Locate the cell with the specified text and output its [X, Y] center coordinate. 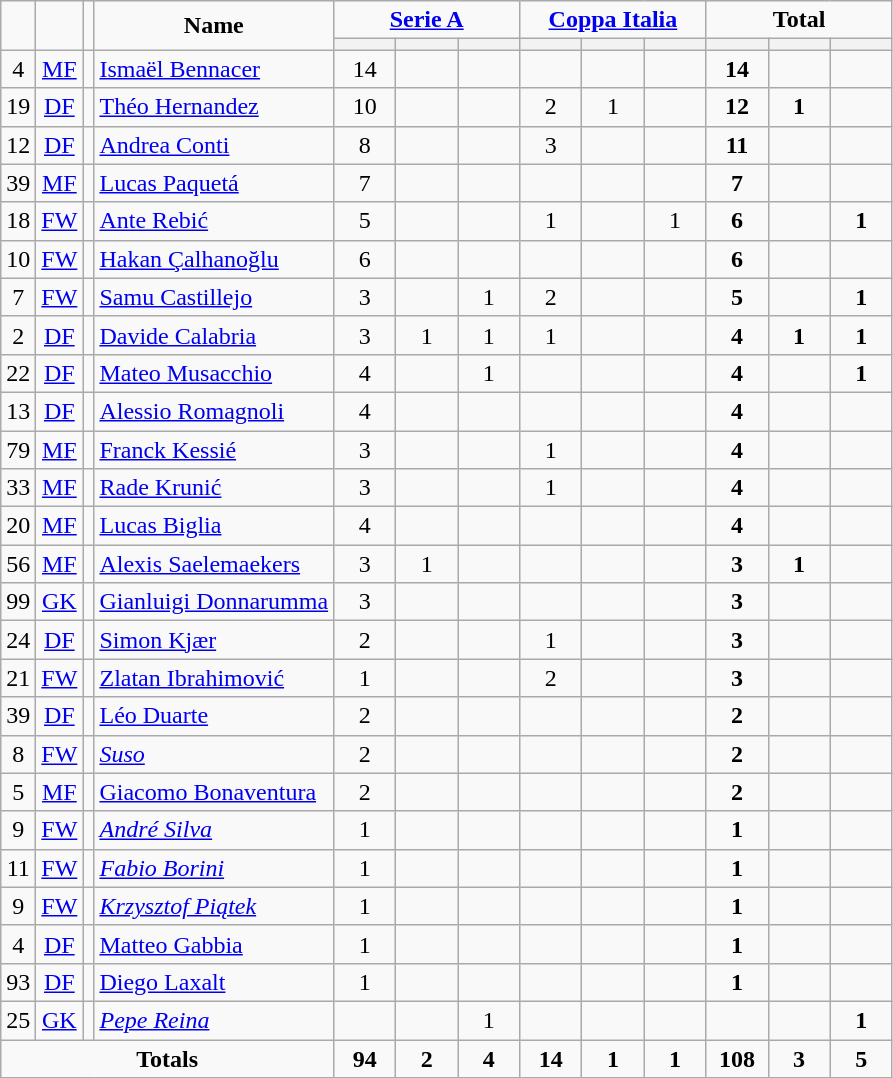
Hakan Çalhanoğlu [214, 259]
22 [18, 373]
Lucas Paquetá [214, 183]
Gianluigi Donnarumma [214, 602]
18 [18, 221]
Fabio Borini [214, 868]
56 [18, 564]
Totals [168, 1059]
19 [18, 107]
Rade Krunić [214, 488]
Pepe Reina [214, 1020]
André Silva [214, 830]
Lucas Biglia [214, 526]
Suso [214, 754]
21 [18, 678]
93 [18, 982]
Simon Kjær [214, 640]
Krzysztof Piątek [214, 906]
Giacomo Bonaventura [214, 792]
20 [18, 526]
Zlatan Ibrahimović [214, 678]
Andrea Conti [214, 145]
108 [737, 1059]
Serie A [427, 20]
94 [365, 1059]
Alexis Saelemaekers [214, 564]
13 [18, 411]
79 [18, 449]
99 [18, 602]
Alessio Romagnoli [214, 411]
24 [18, 640]
Ante Rebić [214, 221]
Samu Castillejo [214, 297]
33 [18, 488]
Mateo Musacchio [214, 373]
25 [18, 1020]
Théo Hernandez [214, 107]
Franck Kessié [214, 449]
Léo Duarte [214, 716]
Matteo Gabbia [214, 944]
Coppa Italia [613, 20]
Name [214, 26]
Davide Calabria [214, 335]
Diego Laxalt [214, 982]
Ismaël Bennacer [214, 69]
Total [799, 20]
